Pinpoint the cell where the given text exists, returning its [x, y] midpoint coordinate. 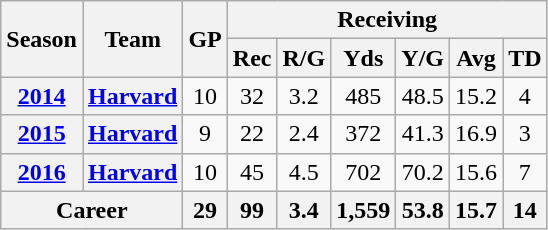
372 [364, 134]
53.8 [423, 210]
4.5 [304, 172]
45 [252, 172]
Yds [364, 58]
16.9 [476, 134]
Team [132, 39]
3 [525, 134]
22 [252, 134]
TD [525, 58]
Rec [252, 58]
702 [364, 172]
R/G [304, 58]
Y/G [423, 58]
99 [252, 210]
15.2 [476, 96]
9 [205, 134]
29 [205, 210]
Avg [476, 58]
48.5 [423, 96]
41.3 [423, 134]
Receiving [387, 20]
485 [364, 96]
70.2 [423, 172]
7 [525, 172]
3.2 [304, 96]
3.4 [304, 210]
2014 [42, 96]
1,559 [364, 210]
Season [42, 39]
15.6 [476, 172]
14 [525, 210]
32 [252, 96]
2015 [42, 134]
GP [205, 39]
Career [92, 210]
2016 [42, 172]
2.4 [304, 134]
15.7 [476, 210]
4 [525, 96]
